Return [X, Y] of the center of cell containing provided text 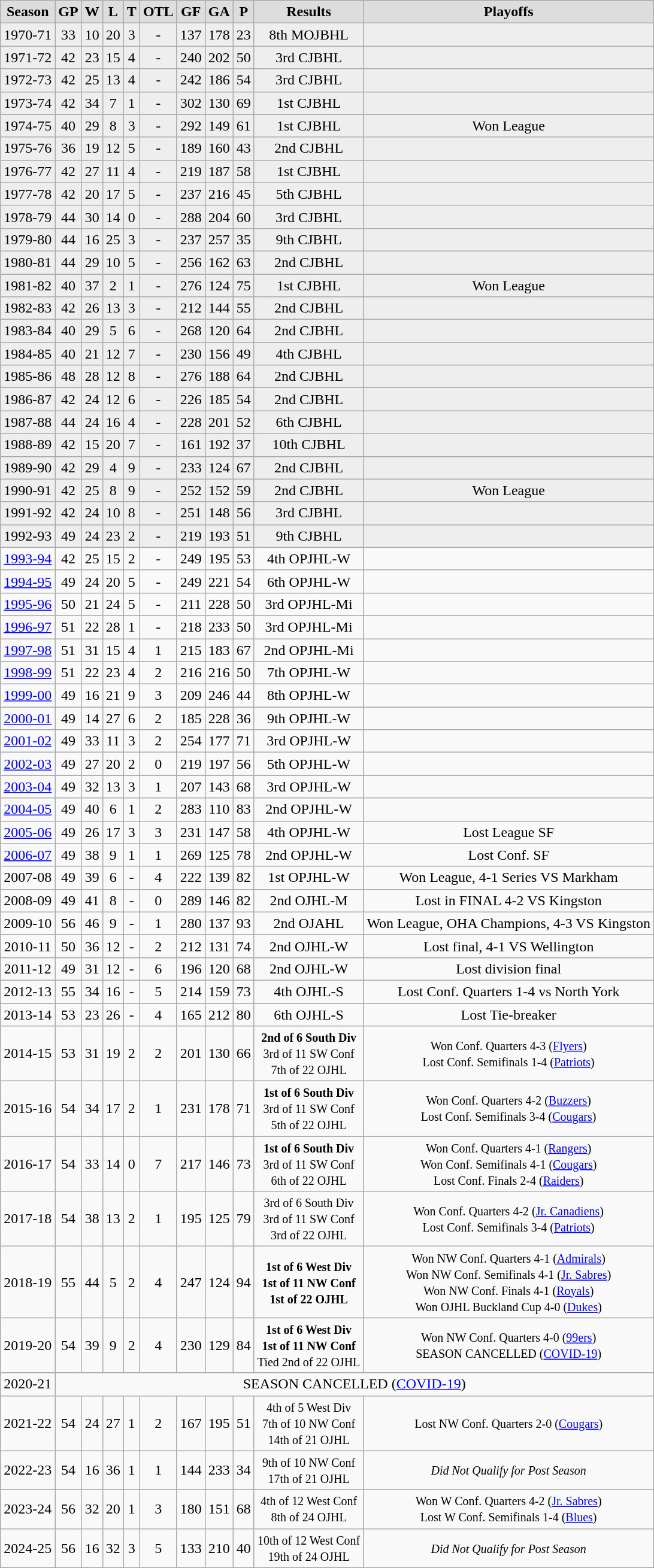
2010-11 [28, 946]
GP [68, 12]
84 [243, 1345]
1989-90 [28, 468]
2013-14 [28, 1015]
Won NW Conf. Quarters 4-0 (99ers)SEASON CANCELLED (COVID-19) [509, 1345]
83 [243, 809]
210 [219, 1548]
204 [219, 217]
Won NW Conf. Quarters 4-1 (Admirals)Won NW Conf. Semifinals 4-1 (Jr. Sabres)Won NW Conf. Finals 4-1 (Royals)Won OJHL Buckland Cup 4-0 (Dukes) [509, 1282]
160 [219, 148]
218 [190, 627]
148 [219, 513]
1977-78 [28, 194]
Lost Conf. Quarters 1-4 vs North York [509, 991]
183 [219, 650]
214 [190, 991]
202 [219, 57]
246 [219, 696]
52 [243, 422]
3rd of 6 South Div3rd of 11 SW Conf3rd of 22 OJHL [309, 1219]
Won Conf. Quarters 4-2 (Jr. Canadiens)Lost Conf. Semifinals 3-4 (Patriots) [509, 1219]
215 [190, 650]
Lost League SF [509, 832]
9th of 10 NW Conf17th of 21 OJHL [309, 1470]
1990-91 [28, 490]
1978-79 [28, 217]
10th of 12 West Conf19th of 24 OJHL [309, 1548]
Season [28, 12]
Results [309, 12]
139 [219, 878]
2005-06 [28, 832]
186 [219, 80]
43 [243, 148]
161 [190, 445]
2000-01 [28, 718]
226 [190, 399]
247 [190, 1282]
1972-73 [28, 80]
242 [190, 80]
256 [190, 262]
159 [219, 991]
7th OPJHL-W [309, 673]
268 [190, 331]
SEASON CANCELLED (COVID-19) [355, 1384]
222 [190, 878]
1985-86 [28, 377]
63 [243, 262]
2002-03 [28, 764]
69 [243, 103]
Won Conf. Quarters 4-2 (Buzzers)Lost Conf. Semifinals 3-4 (Cougars) [509, 1109]
302 [190, 103]
2022-23 [28, 1470]
1987-88 [28, 422]
Lost Conf. SF [509, 855]
131 [219, 946]
35 [243, 239]
2023-24 [28, 1509]
197 [219, 764]
152 [219, 490]
6th OJHL-S [309, 1015]
66 [243, 1054]
2019-20 [28, 1345]
Won League, 4-1 Series VS Markham [509, 878]
Playoffs [509, 12]
1992-93 [28, 536]
T [132, 12]
6th CJBHL [309, 422]
48 [68, 377]
Won Conf. Quarters 4-1 (Rangers)Won Conf. Semifinals 4-1 (Cougars)Lost Conf. Finals 2-4 (Raiders) [509, 1164]
2nd OPJHL-Mi [309, 650]
1980-81 [28, 262]
Lost in FINAL 4-2 VS Kingston [509, 900]
1975-76 [28, 148]
79 [243, 1219]
217 [190, 1164]
1999-00 [28, 696]
30 [92, 217]
Lost NW Conf. Quarters 2-0 (Cougars) [509, 1423]
2016-17 [28, 1164]
1997-98 [28, 650]
1st of 6 West Div 1st of 11 NW Conf1st of 22 OJHL [309, 1282]
257 [219, 239]
1st of 6 West Div 1st of 11 NW ConfTied 2nd of 22 OJHL [309, 1345]
147 [219, 832]
196 [190, 969]
4th OJHL-S [309, 991]
2021-22 [28, 1423]
1993-94 [28, 559]
Lost final, 4-1 VS Wellington [509, 946]
41 [92, 900]
1996-97 [28, 627]
2nd OJAHL [309, 923]
1986-87 [28, 399]
2012-13 [28, 991]
162 [219, 262]
L [113, 12]
189 [190, 148]
60 [243, 217]
110 [219, 809]
1995-96 [28, 604]
9th OPJHL-W [309, 718]
2003-04 [28, 787]
167 [190, 1423]
156 [219, 354]
10th CJBHL [309, 445]
75 [243, 286]
4th of 12 West Conf8th of 24 OJHL [309, 1509]
Lost division final [509, 969]
252 [190, 490]
2007-08 [28, 878]
2nd of 6 South Div3rd of 11 SW Conf7th of 22 OJHL [309, 1054]
2008-09 [28, 900]
2011-12 [28, 969]
209 [190, 696]
94 [243, 1282]
1976-77 [28, 171]
2017-18 [28, 1219]
2015-16 [28, 1109]
1988-89 [28, 445]
1st OPJHL-W [309, 878]
8th OPJHL-W [309, 696]
5th CJBHL [309, 194]
1979-80 [28, 239]
1970-71 [28, 35]
OTL [158, 12]
280 [190, 923]
151 [219, 1509]
1994-95 [28, 581]
93 [243, 923]
2014-15 [28, 1054]
2nd OJHL-M [309, 900]
177 [219, 741]
193 [219, 536]
2001-02 [28, 741]
240 [190, 57]
1982-83 [28, 308]
59 [243, 490]
283 [190, 809]
269 [190, 855]
2020-21 [28, 1384]
1998-99 [28, 673]
187 [219, 171]
Won League, OHA Champions, 4-3 VS Kingston [509, 923]
143 [219, 787]
78 [243, 855]
W [92, 12]
Lost Tie-breaker [509, 1015]
251 [190, 513]
221 [219, 581]
GF [190, 12]
207 [190, 787]
288 [190, 217]
1st of 6 South Div3rd of 11 SW Conf5th of 22 OJHL [309, 1109]
1973-74 [28, 103]
P [243, 12]
133 [190, 1548]
74 [243, 946]
46 [92, 923]
61 [243, 126]
8th MOJBHL [309, 35]
2009-10 [28, 923]
211 [190, 604]
6th OPJHL-W [309, 581]
4th of 5 West Div7th of 10 NW Conf14th of 21 OJHL [309, 1423]
Won Conf. Quarters 4-3 (Flyers)Lost Conf. Semifinals 1-4 (Patriots) [509, 1054]
80 [243, 1015]
129 [219, 1345]
149 [219, 126]
1984-85 [28, 354]
289 [190, 900]
4th CJBHL [309, 354]
GA [219, 12]
1981-82 [28, 286]
Won W Conf. Quarters 4-2 (Jr. Sabres)Lost W Conf. Semifinals 1-4 (Blues) [509, 1509]
165 [190, 1015]
2018-19 [28, 1282]
2004-05 [28, 809]
45 [243, 194]
188 [219, 377]
2006-07 [28, 855]
254 [190, 741]
1974-75 [28, 126]
180 [190, 1509]
2024-25 [28, 1548]
292 [190, 126]
1991-92 [28, 513]
1971-72 [28, 57]
1st of 6 South Div3rd of 11 SW Conf6th of 22 OJHL [309, 1164]
192 [219, 445]
5th OPJHL-W [309, 764]
1983-84 [28, 331]
